Locate the cell with the specified text and output its [x, y] center coordinate. 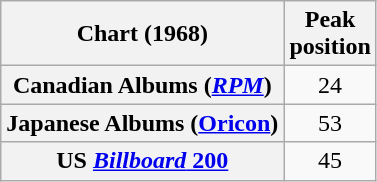
Chart (1968) [142, 34]
Peak position [330, 34]
Canadian Albums (RPM) [142, 85]
53 [330, 123]
US Billboard 200 [142, 161]
45 [330, 161]
24 [330, 85]
Japanese Albums (Oricon) [142, 123]
